Pinpoint the cell where the given text exists, returning its [X, Y] midpoint coordinate. 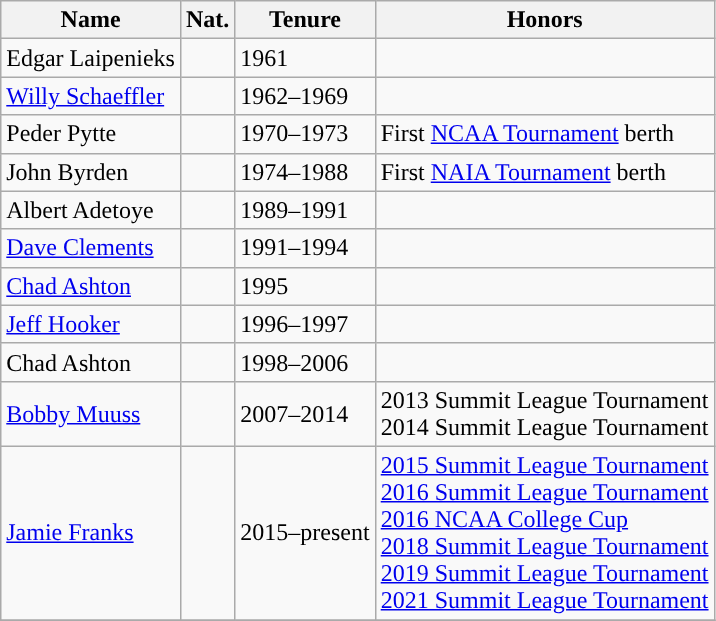
1995 [305, 286]
Willy Schaeffler [91, 96]
First NCAA Tournament berth [544, 134]
1996–1997 [305, 324]
Peder Pytte [91, 134]
Dave Clements [91, 248]
1989–1991 [305, 210]
1962–1969 [305, 96]
Jeff Hooker [91, 324]
Nat. [207, 20]
1991–1994 [305, 248]
1974–1988 [305, 172]
Edgar Laipenieks [91, 58]
2007–2014 [305, 414]
Bobby Muuss [91, 414]
2015–present [305, 532]
Albert Adetoye [91, 210]
2013 Summit League Tournament2014 Summit League Tournament [544, 414]
1970–1973 [305, 134]
1998–2006 [305, 362]
Tenure [305, 20]
1961 [305, 58]
Jamie Franks [91, 532]
John Byrden [91, 172]
Honors [544, 20]
Name [91, 20]
First NAIA Tournament berth [544, 172]
